For the text-containing cell, return its midpoint in (x, y) coordinate format. 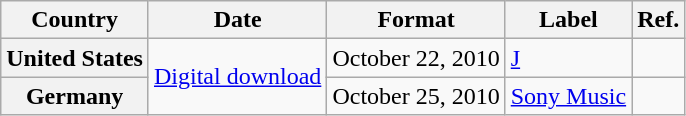
J (568, 58)
Sony Music (568, 96)
Ref. (658, 20)
Germany (75, 96)
Digital download (237, 77)
October 25, 2010 (416, 96)
Format (416, 20)
October 22, 2010 (416, 58)
Label (568, 20)
Date (237, 20)
Country (75, 20)
United States (75, 58)
